Pinpoint the cell where the given text exists, returning its [X, Y] midpoint coordinate. 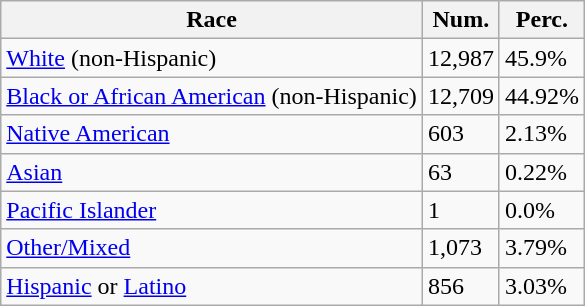
3.03% [542, 286]
856 [460, 286]
Other/Mixed [212, 248]
Black or African American (non-Hispanic) [212, 96]
Asian [212, 172]
White (non-Hispanic) [212, 58]
Native American [212, 134]
0.22% [542, 172]
1,073 [460, 248]
Race [212, 20]
2.13% [542, 134]
12,987 [460, 58]
1 [460, 210]
0.0% [542, 210]
Num. [460, 20]
3.79% [542, 248]
63 [460, 172]
Pacific Islander [212, 210]
45.9% [542, 58]
Perc. [542, 20]
Hispanic or Latino [212, 286]
44.92% [542, 96]
12,709 [460, 96]
603 [460, 134]
